Output the (x, y) coordinate of the center of the cell containing the given text.  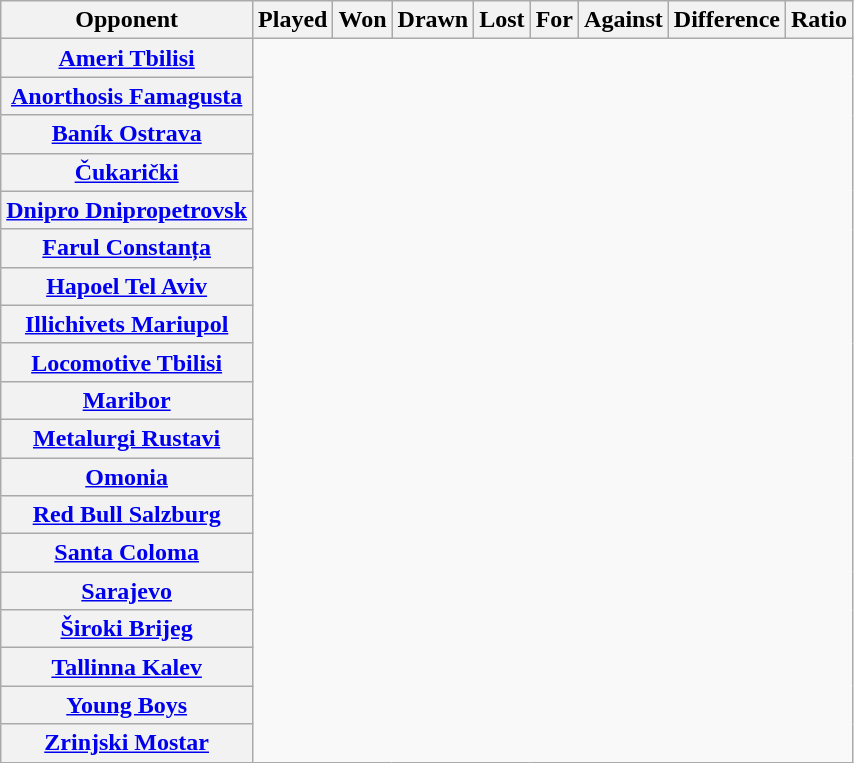
Tallinna Kalev (127, 667)
Široki Brijeg (127, 629)
Dnipro Dnipropetrovsk (127, 210)
Won (362, 20)
For (554, 20)
Farul Constanța (127, 248)
Played (293, 20)
Drawn (433, 20)
Omonia (127, 477)
Against (624, 20)
Metalurgi Rustavi (127, 438)
Hapoel Tel Aviv (127, 286)
Illichivets Mariupol (127, 324)
Čukarički (127, 172)
Lost (502, 20)
Baník Ostrava (127, 134)
Ameri Tbilisi (127, 58)
Locomotive Tbilisi (127, 362)
Ratio (820, 20)
Zrinjski Mostar (127, 743)
Sarajevo (127, 591)
Difference (726, 20)
Anorthosis Famagusta (127, 96)
Maribor (127, 400)
Red Bull Salzburg (127, 515)
Santa Coloma (127, 553)
Opponent (127, 20)
Young Boys (127, 705)
